Output the (X, Y) coordinate of the center of the cell containing the given text.  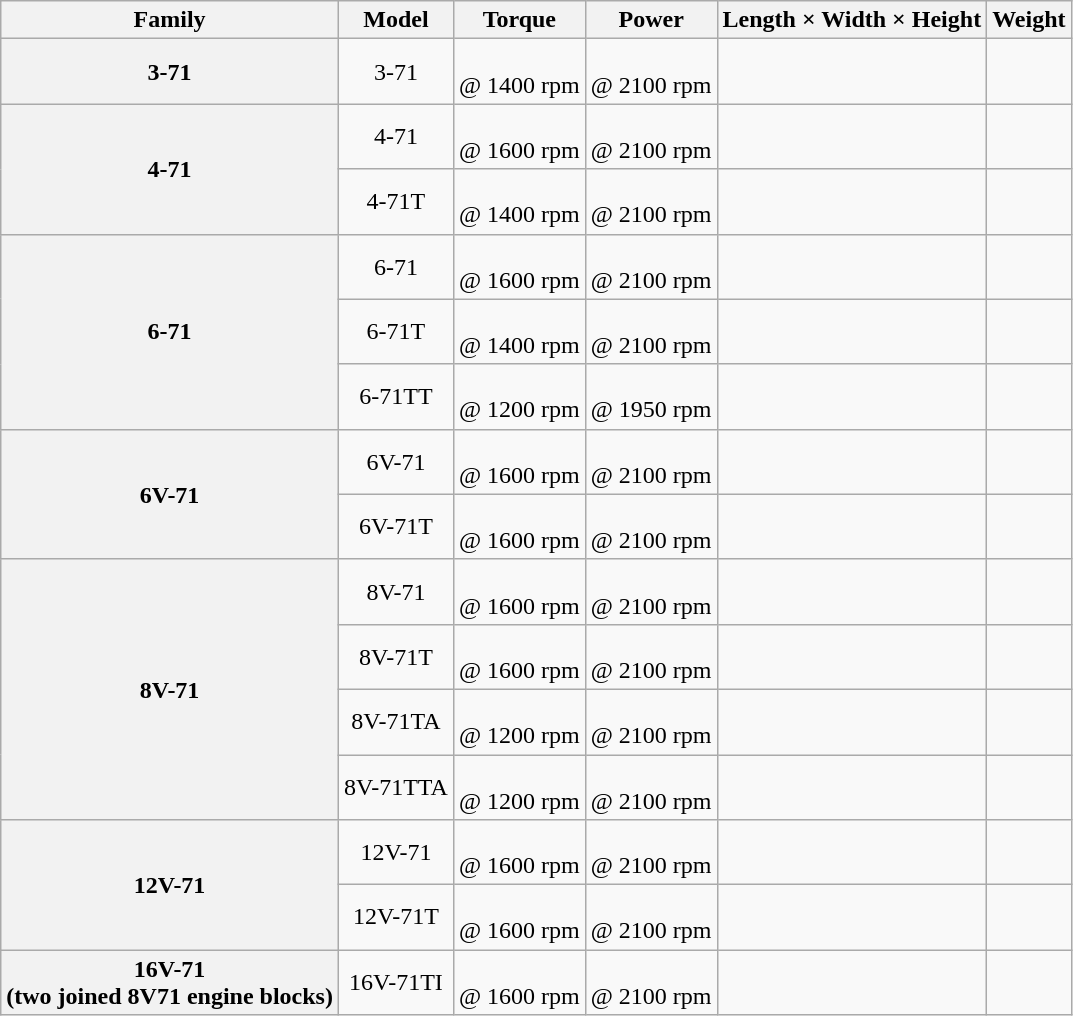
Length × Width × Height (852, 20)
6V-71T (396, 526)
Family (170, 20)
Power (651, 20)
8V-71TTA (396, 786)
Torque (519, 20)
16V-71(two joined 8V71 engine blocks) (170, 982)
8V-71TA (396, 722)
6-71TT (396, 396)
6-71T (396, 332)
Weight (1029, 20)
12V-71T (396, 918)
@ 1950 rpm (651, 396)
8V-71T (396, 656)
Model (396, 20)
16V-71TI (396, 982)
4-71T (396, 202)
